Capture the cell that displays the provided text and extract its (X, Y) central coordinate. 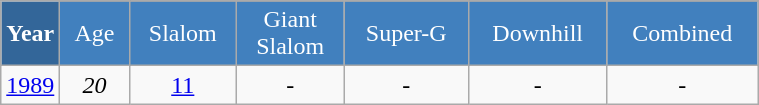
Age (94, 34)
Downhill (538, 34)
GiantSlalom (290, 34)
Super-G (406, 34)
Year (30, 34)
20 (94, 85)
1989 (30, 85)
Slalom (182, 34)
Combined (682, 34)
11 (182, 85)
